From the cell containing the given text, extract its center point as [X, Y] coordinate. 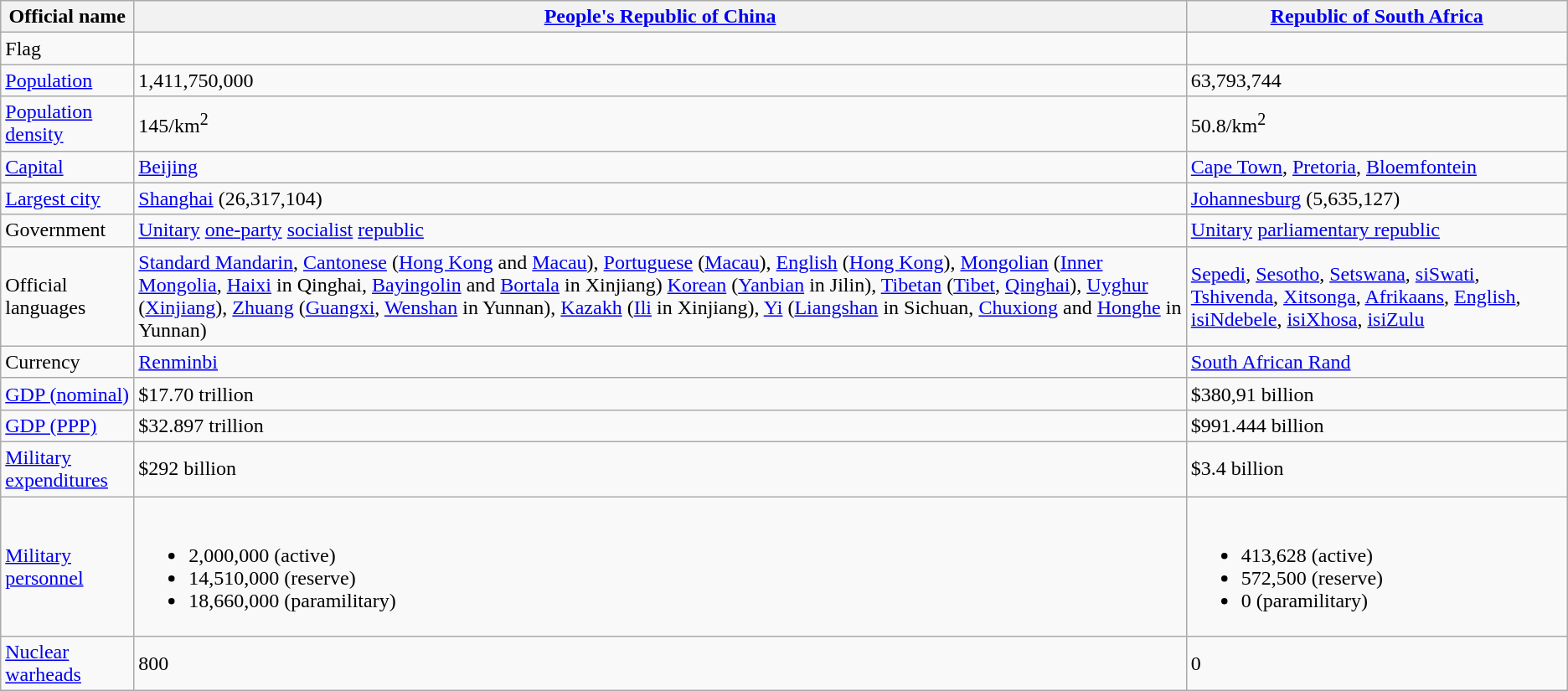
Population density [67, 124]
Military personnel [67, 566]
People's Republic of China [660, 17]
$292 billion [660, 469]
145/km2 [660, 124]
Unitary one-party socialist republic [660, 230]
Capital [67, 167]
Unitary parliamentary republic [1377, 230]
$32.897 trillion [660, 425]
Cape Town, Pretoria, Bloemfontein [1377, 167]
63,793,744 [1377, 80]
Official name [67, 17]
GDP (PPP) [67, 425]
Military expenditures [67, 469]
Flag [67, 49]
Johannesburg (5,635,127) [1377, 199]
1,411,750,000 [660, 80]
GDP (nominal) [67, 394]
Renminbi [660, 362]
Nuclear warheads [67, 663]
Largest city [67, 199]
$17.70 trillion [660, 394]
2,000,000 (active)14,510,000 (reserve)18,660,000 (paramilitary) [660, 566]
413,628 (active)572,500 (reserve)0 (paramilitary) [1377, 566]
0 [1377, 663]
$380,91 billion [1377, 394]
Government [67, 230]
Beijing [660, 167]
South African Rand [1377, 362]
Republic of South Africa [1377, 17]
Official languages [67, 297]
Population [67, 80]
Sepedi, Sesotho, Setswana, siSwati, Tshivenda, Xitsonga, Afrikaans, English, isiNdebele, isiXhosa, isiZulu [1377, 297]
$991.444 billion [1377, 425]
800 [660, 663]
$3.4 billion [1377, 469]
50.8/km2 [1377, 124]
Shanghai (26,317,104) [660, 199]
Currency [67, 362]
